Output the (x, y) coordinate of the center of the cell containing the given text.  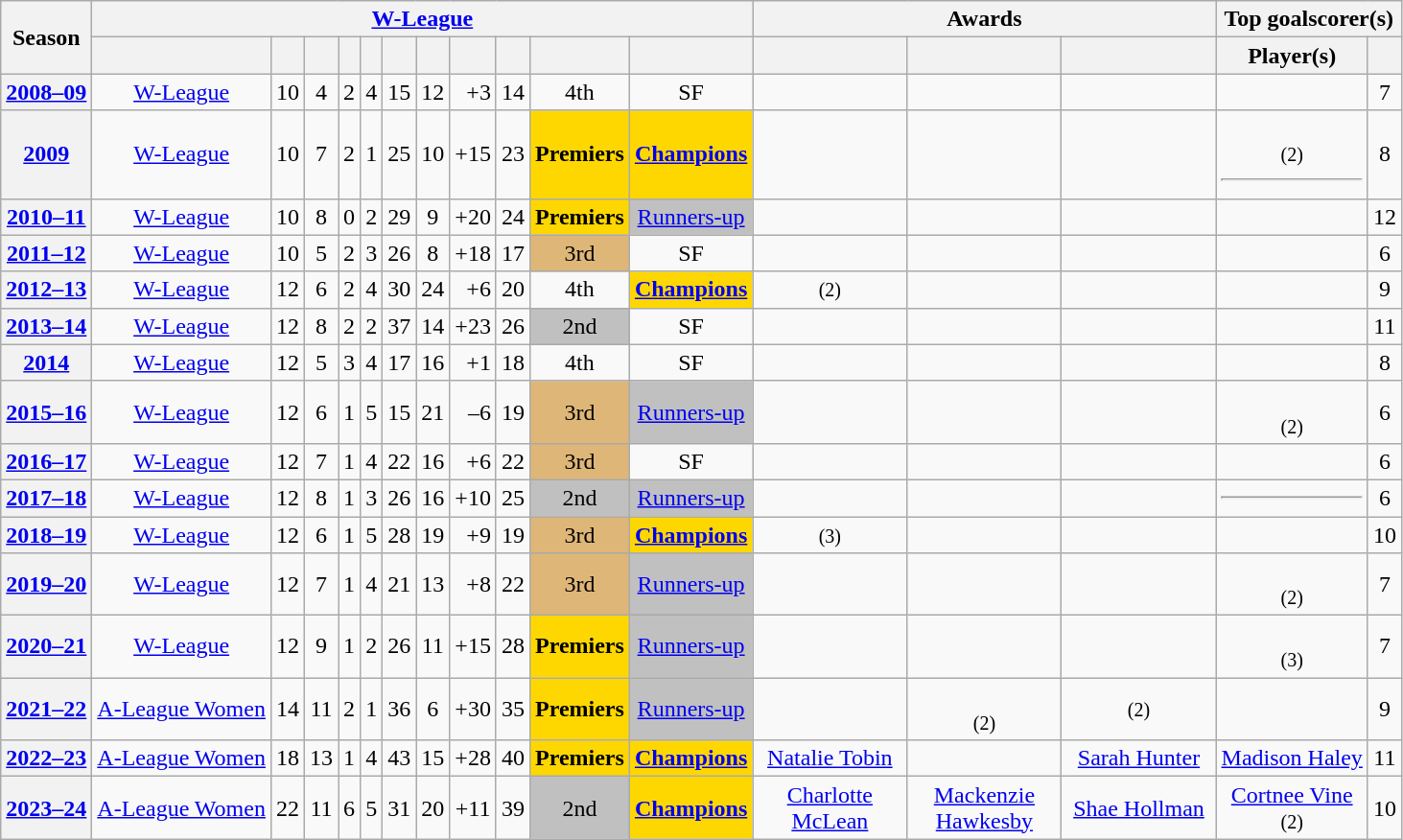
2008–09 (46, 92)
+11 (474, 807)
2015–16 (46, 412)
Charlotte McLean (830, 807)
Mackenzie Hawkesby (984, 807)
+30 (474, 710)
+23 (474, 326)
+9 (474, 534)
2019–20 (46, 585)
Awards (984, 19)
+8 (474, 585)
2012–13 (46, 290)
Season (46, 37)
37 (399, 326)
2011–12 (46, 253)
2013–14 (46, 326)
2023–24 (46, 807)
0 (349, 217)
+10 (474, 498)
2016–17 (46, 461)
40 (512, 758)
+3 (474, 92)
Shae Hollman (1139, 807)
30 (399, 290)
2014 (46, 362)
Sarah Hunter (1139, 758)
29 (399, 217)
36 (399, 710)
+1 (474, 362)
35 (512, 710)
Cortnee Vine(2) (1292, 807)
Top goalscorer(s) (1308, 19)
2010–11 (46, 217)
Madison Haley (1292, 758)
–6 (474, 412)
+20 (474, 217)
39 (512, 807)
31 (399, 807)
43 (399, 758)
+28 (474, 758)
2020–21 (46, 646)
2022–23 (46, 758)
Natalie Tobin (830, 758)
23 (512, 154)
2009 (46, 154)
Player(s) (1292, 56)
2021–22 (46, 710)
2018–19 (46, 534)
2017–18 (46, 498)
+18 (474, 253)
